Identify which cell holds the provided text, then report its (X, Y) central coordinate. 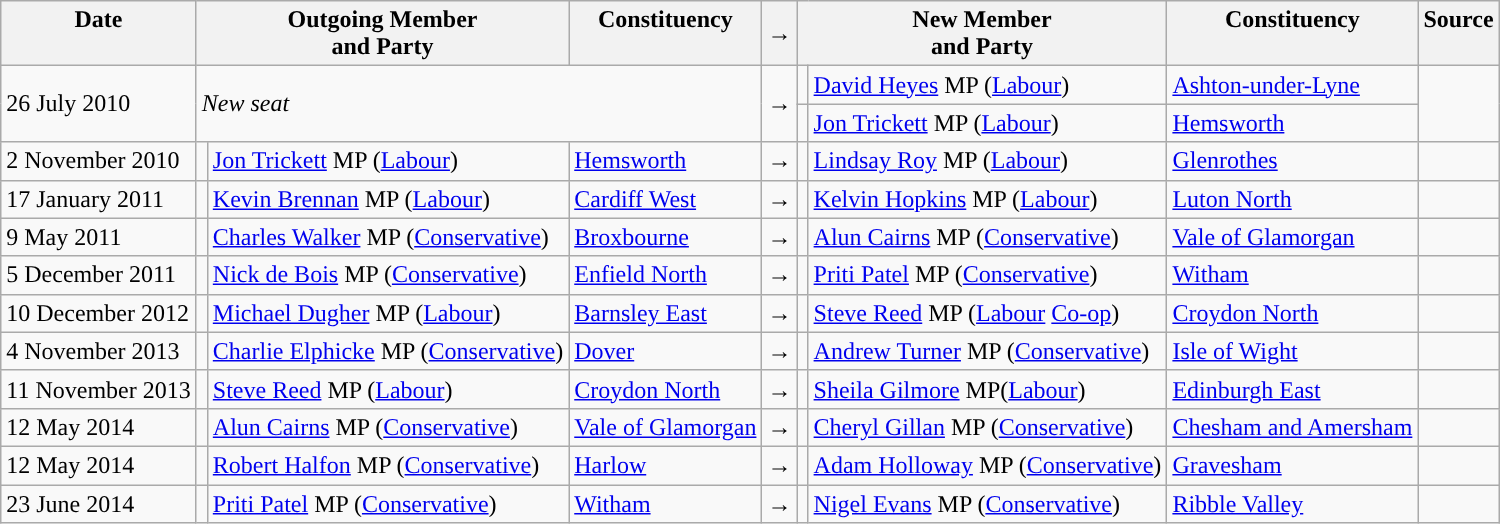
Glenrothes (1292, 161)
Isle of Wight (1292, 351)
17 January 2011 (98, 199)
Dover (666, 351)
Nick de Bois MP (Conservative) (388, 275)
Michael Dugher MP (Labour) (388, 313)
New Memberand Party (982, 34)
Cheryl Gillan MP (Conservative) (988, 427)
Gravesham (1292, 465)
Steve Reed MP (Labour Co-op) (988, 313)
2 November 2010 (98, 161)
26 July 2010 (98, 104)
Andrew Turner MP (Conservative) (988, 351)
Kevin Brennan MP (Labour) (388, 199)
Cardiff West (666, 199)
9 May 2011 (98, 237)
Robert Halfon MP (Conservative) (388, 465)
Date (98, 34)
Ashton-under-Lyne (1292, 85)
David Heyes MP (Labour) (988, 85)
Charlie Elphicke MP (Conservative) (388, 351)
23 June 2014 (98, 503)
10 December 2012 (98, 313)
Nigel Evans MP (Conservative) (988, 503)
Chesham and Amersham (1292, 427)
Luton North (1292, 199)
Sheila Gilmore MP(Labour) (988, 389)
5 December 2011 (98, 275)
Enfield North (666, 275)
Source (1458, 34)
Kelvin Hopkins MP (Labour) (988, 199)
Ribble Valley (1292, 503)
Charles Walker MP (Conservative) (388, 237)
4 November 2013 (98, 351)
Lindsay Roy MP (Labour) (988, 161)
Barnsley East (666, 313)
Harlow (666, 465)
Steve Reed MP (Labour) (388, 389)
Edinburgh East (1292, 389)
Outgoing Memberand Party (382, 34)
Broxbourne (666, 237)
Adam Holloway MP (Conservative) (988, 465)
New seat (479, 104)
11 November 2013 (98, 389)
